Output the [X, Y] coordinate of the center of the cell containing the given text.  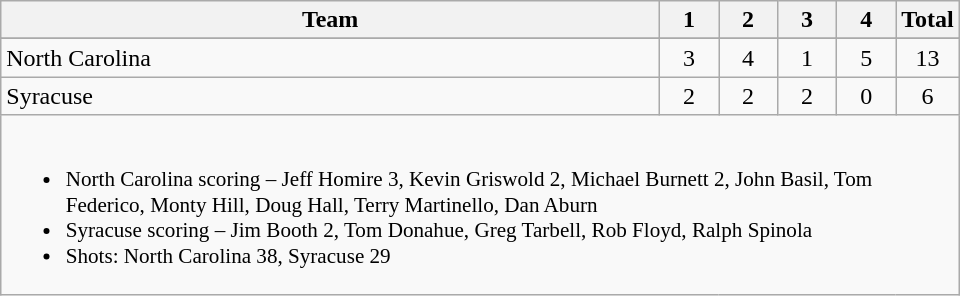
Team [330, 20]
6 [928, 96]
13 [928, 58]
North Carolina [330, 58]
Total [928, 20]
Syracuse [330, 96]
5 [866, 58]
0 [866, 96]
